Determine the [x, y] coordinate at the center of the cell enclosing the given text.  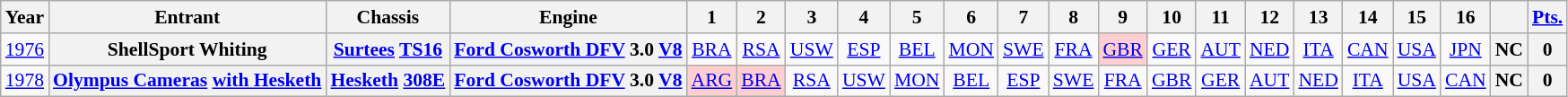
Hesketh 308E [388, 81]
16 [1466, 17]
2 [761, 17]
Year [25, 17]
ShellSport Whiting [187, 49]
5 [917, 17]
JPN [1466, 49]
6 [971, 17]
4 [864, 17]
3 [812, 17]
Engine [568, 17]
Olympus Cameras with Hesketh [187, 81]
11 [1220, 17]
15 [1417, 17]
Entrant [187, 17]
10 [1172, 17]
8 [1074, 17]
Chassis [388, 17]
Pts. [1547, 17]
1978 [25, 81]
9 [1123, 17]
7 [1024, 17]
1976 [25, 49]
14 [1368, 17]
Surtees TS16 [388, 49]
1 [712, 17]
13 [1318, 17]
ARG [712, 81]
12 [1269, 17]
